Determine the [X, Y] coordinate at the center of the cell enclosing the given text.  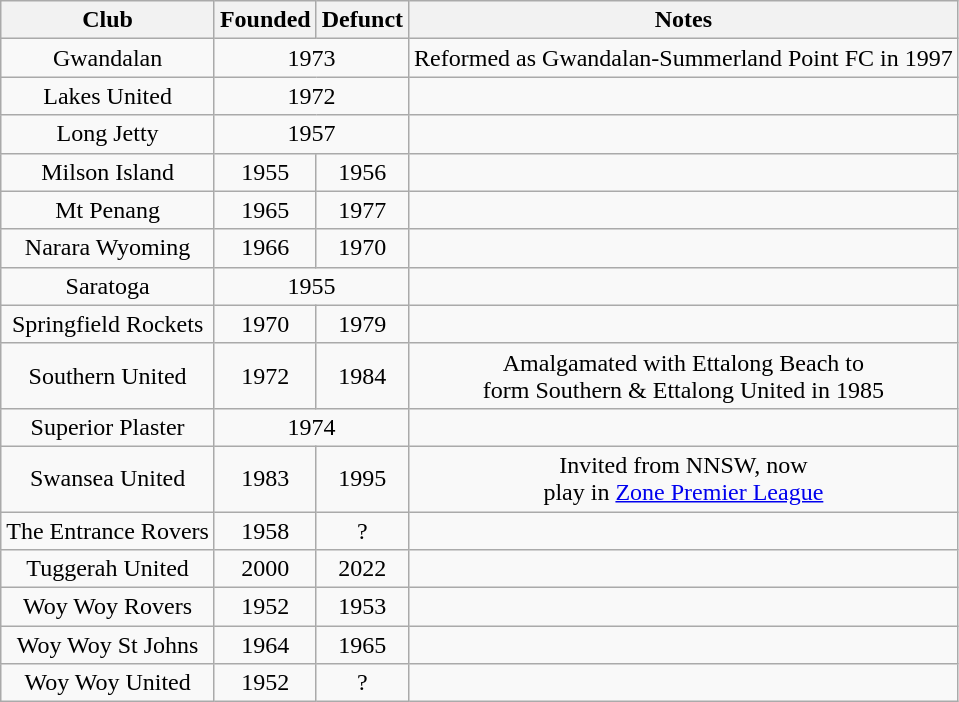
Woy Woy St Johns [108, 645]
Milson Island [108, 172]
1958 [265, 531]
1984 [362, 376]
Swansea United [108, 478]
Southern United [108, 376]
Saratoga [108, 286]
1966 [265, 248]
1956 [362, 172]
1957 [311, 134]
1979 [362, 324]
1977 [362, 210]
Mt Penang [108, 210]
Woy Woy United [108, 683]
1964 [265, 645]
1973 [311, 58]
1983 [265, 478]
2022 [362, 569]
Amalgamated with Ettalong Beach to form Southern & Ettalong United in 1985 [684, 376]
Woy Woy Rovers [108, 607]
Notes [684, 20]
Invited from NNSW, now play in Zone Premier League [684, 478]
Superior Plaster [108, 427]
1953 [362, 607]
1974 [311, 427]
Narara Wyoming [108, 248]
Lakes United [108, 96]
Long Jetty [108, 134]
Club [108, 20]
2000 [265, 569]
1995 [362, 478]
The Entrance Rovers [108, 531]
Gwandalan [108, 58]
Founded [265, 20]
Springfield Rockets [108, 324]
Reformed as Gwandalan-Summerland Point FC in 1997 [684, 58]
Defunct [362, 20]
Tuggerah United [108, 569]
